Search for the cell housing the specified text and yield its [X, Y] center coordinate. 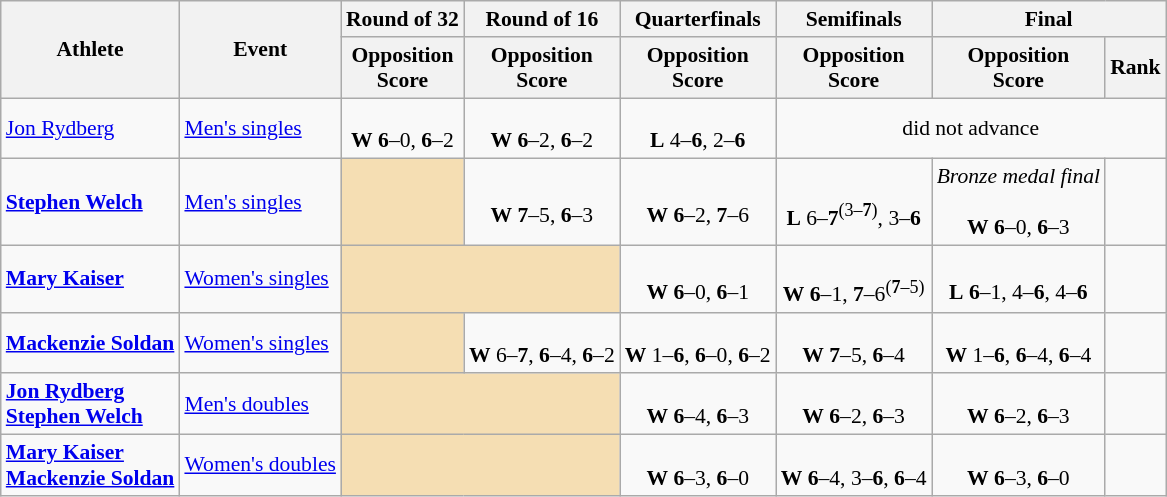
Jon RydbergStephen Welch [90, 404]
Women's doubles [260, 466]
Jon Rydberg [90, 128]
L 6–1, 4–6, 4–6 [1019, 280]
Men's doubles [260, 404]
Stephen Welch [90, 202]
Athlete [90, 50]
W 6–2, 7–6 [698, 202]
W 6–4, 3–6, 6–4 [854, 466]
Quarterfinals [698, 19]
Event [260, 50]
W 1–6, 6–0, 6–2 [698, 342]
Bronze medal finalW 6–0, 6–3 [1019, 202]
Round of 32 [402, 19]
W 6–7, 6–4, 6–2 [542, 342]
Round of 16 [542, 19]
did not advance [971, 128]
W 1–6, 6–4, 6–4 [1019, 342]
Rank [1136, 68]
W 7–5, 6–3 [542, 202]
W 6–1, 7–6(7–5) [854, 280]
Final [1049, 19]
W 6–0, 6–2 [402, 128]
Mackenzie Soldan [90, 342]
W 6–4, 6–3 [698, 404]
W 7–5, 6–4 [854, 342]
Semifinals [854, 19]
Mary KaiserMackenzie Soldan [90, 466]
W 6–0, 6–1 [698, 280]
W 6–2, 6–2 [542, 128]
L 4–6, 2–6 [698, 128]
Mary Kaiser [90, 280]
L 6–7(3–7), 3–6 [854, 202]
